Find where the given text appears and provide that cell's center as (x, y) coordinate. 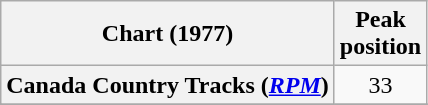
Canada Country Tracks (RPM) (168, 85)
Peak position (380, 34)
33 (380, 85)
Chart (1977) (168, 34)
